From the cell containing the given text, extract its center point as (x, y) coordinate. 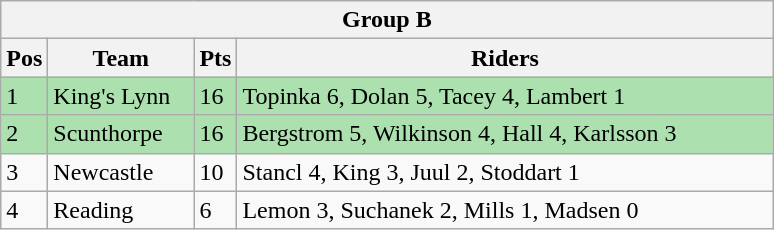
2 (24, 134)
1 (24, 96)
10 (216, 172)
Newcastle (121, 172)
Group B (387, 20)
King's Lynn (121, 96)
Bergstrom 5, Wilkinson 4, Hall 4, Karlsson 3 (505, 134)
Team (121, 58)
4 (24, 210)
Lemon 3, Suchanek 2, Mills 1, Madsen 0 (505, 210)
Pts (216, 58)
Stancl 4, King 3, Juul 2, Stoddart 1 (505, 172)
Topinka 6, Dolan 5, Tacey 4, Lambert 1 (505, 96)
Riders (505, 58)
Scunthorpe (121, 134)
6 (216, 210)
Pos (24, 58)
3 (24, 172)
Reading (121, 210)
